Scan for the cell matching the given text and deliver its (x, y) coordinate at center. 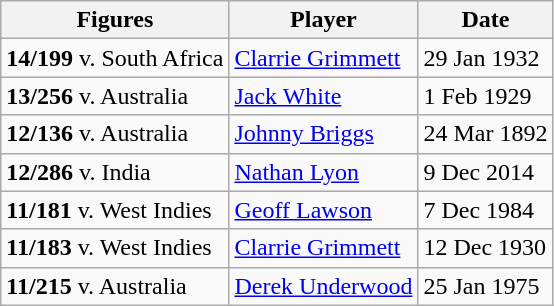
11/183 v. West Indies (115, 248)
11/181 v. West Indies (115, 210)
12/286 v. India (115, 172)
Date (486, 20)
24 Mar 1892 (486, 134)
7 Dec 1984 (486, 210)
Nathan Lyon (324, 172)
29 Jan 1932 (486, 58)
1 Feb 1929 (486, 96)
Johnny Briggs (324, 134)
Geoff Lawson (324, 210)
14/199 v. South Africa (115, 58)
Player (324, 20)
9 Dec 2014 (486, 172)
13/256 v. Australia (115, 96)
12/136 v. Australia (115, 134)
25 Jan 1975 (486, 286)
11/215 v. Australia (115, 286)
Derek Underwood (324, 286)
12 Dec 1930 (486, 248)
Figures (115, 20)
Jack White (324, 96)
